Output the (X, Y) coordinate of the center of the cell containing the given text.  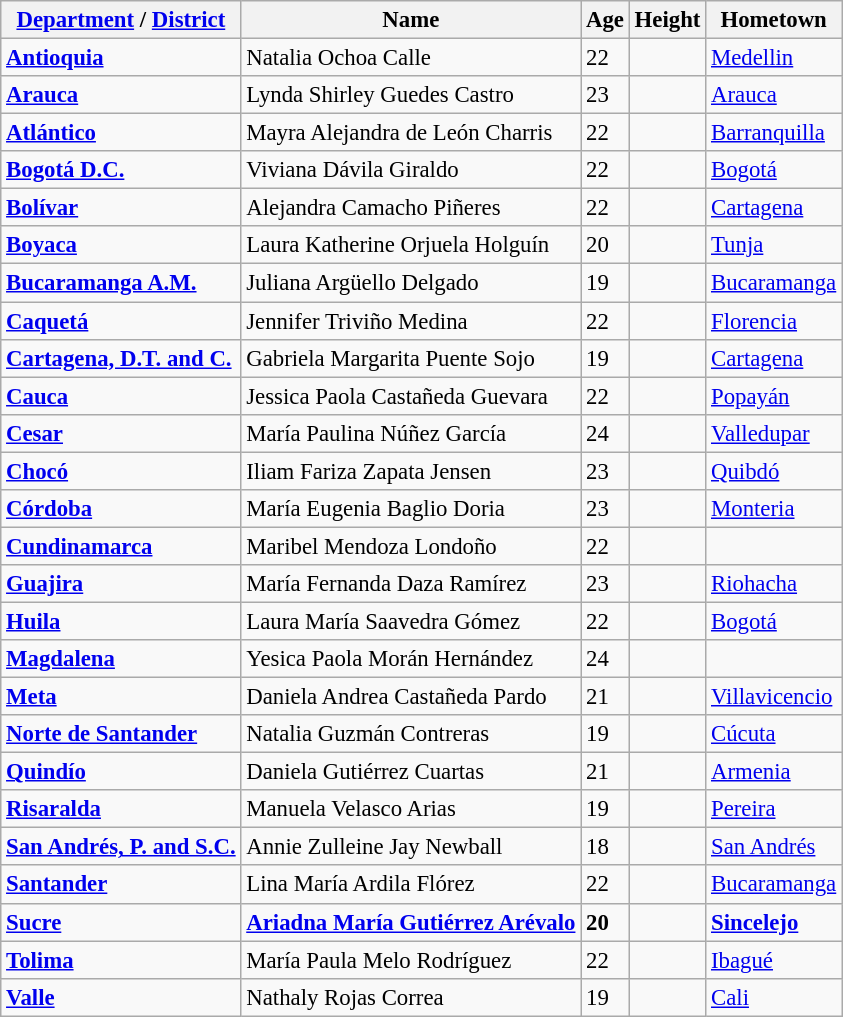
San Andrés (774, 847)
Popayán (774, 396)
Bucaramanga A.M. (121, 283)
Atlántico (121, 133)
Cali (774, 997)
Laura Katherine Orjuela Holguín (411, 245)
Cauca (121, 396)
Cartagena, D.T. and C. (121, 358)
Natalia Guzmán Contreras (411, 734)
Mayra Alejandra de León Charris (411, 133)
Juliana Argüello Delgado (411, 283)
Huila (121, 621)
Tunja (774, 245)
Jessica Paola Castañeda Guevara (411, 396)
Manuela Velasco Arias (411, 809)
Antioquia (121, 58)
Villavicencio (774, 697)
Cundinamarca (121, 546)
Valledupar (774, 433)
María Paula Melo Rodríguez (411, 960)
San Andrés, P. and S.C. (121, 847)
Department / District (121, 20)
Annie Zulleine Jay Newball (411, 847)
Meta (121, 697)
Valle (121, 997)
Pereira (774, 809)
Hometown (774, 20)
Sucre (121, 922)
Bogotá D.C. (121, 170)
Viviana Dávila Giraldo (411, 170)
Florencia (774, 321)
Boyaca (121, 245)
Guajira (121, 584)
Ibagué (774, 960)
Chocó (121, 471)
Risaralda (121, 809)
Riohacha (774, 584)
Armenia (774, 772)
Medellin (774, 58)
Caquetá (121, 321)
Cúcuta (774, 734)
Height (667, 20)
Barranquilla (774, 133)
Lynda Shirley Guedes Castro (411, 95)
Córdoba (121, 509)
Monteria (774, 509)
Gabriela Margarita Puente Sojo (411, 358)
Quindío (121, 772)
Bolívar (121, 208)
Laura María Saavedra Gómez (411, 621)
Tolima (121, 960)
Age (606, 20)
Natalia Ochoa Calle (411, 58)
Maribel Mendoza Londoño (411, 546)
Nathaly Rojas Correa (411, 997)
18 (606, 847)
Alejandra Camacho Piñeres (411, 208)
Sincelejo (774, 922)
Quibdó (774, 471)
Ariadna María Gutiérrez Arévalo (411, 922)
Name (411, 20)
Daniela Andrea Castañeda Pardo (411, 697)
Daniela Gutiérrez Cuartas (411, 772)
Lina María Ardila Flórez (411, 885)
Cesar (121, 433)
Santander (121, 885)
Norte de Santander (121, 734)
María Fernanda Daza Ramírez (411, 584)
Jennifer Triviño Medina (411, 321)
María Eugenia Baglio Doria (411, 509)
María Paulina Núñez García (411, 433)
Yesica Paola Morán Hernández (411, 659)
Iliam Fariza Zapata Jensen (411, 471)
Magdalena (121, 659)
